Return the (X, Y) coordinate for the center point of the cell that contains the specified text.  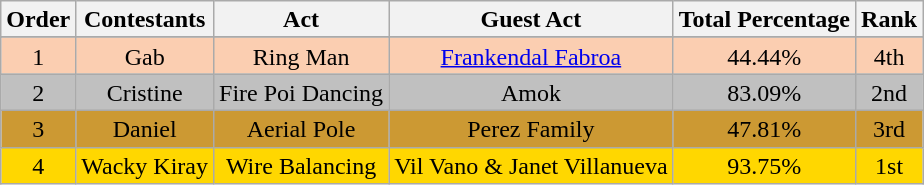
Gab (145, 56)
Vil Vano & Janet Villanueva (532, 166)
47.81% (764, 128)
4th (890, 56)
44.44% (764, 56)
Aerial Pole (302, 128)
Amok (532, 92)
2 (38, 92)
3rd (890, 128)
Rank (890, 20)
Contestants (145, 20)
1 (38, 56)
83.09% (764, 92)
Wire Balancing (302, 166)
Guest Act (532, 20)
Wacky Kiray (145, 166)
Act (302, 20)
Ring Man (302, 56)
Cristine (145, 92)
Order (38, 20)
Fire Poi Dancing (302, 92)
Frankendal Fabroa (532, 56)
Total Percentage (764, 20)
93.75% (764, 166)
3 (38, 128)
1st (890, 166)
4 (38, 166)
Daniel (145, 128)
2nd (890, 92)
Perez Family (532, 128)
